Determine the [x, y] coordinate at the center of the cell enclosing the given text.  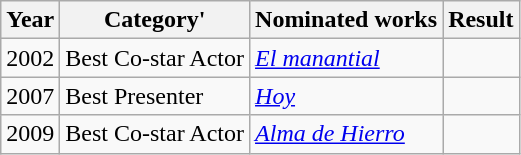
Alma de Hierro [346, 134]
El manantial [346, 58]
Best Presenter [155, 96]
2002 [30, 58]
Result [481, 20]
Hoy [346, 96]
Nominated works [346, 20]
Category' [155, 20]
Year [30, 20]
2009 [30, 134]
2007 [30, 96]
